Find where the given text appears and provide that cell's center as [x, y] coordinate. 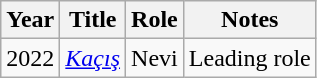
Kaçış [93, 58]
Nevi [155, 58]
Notes [250, 20]
2022 [30, 58]
Role [155, 20]
Title [93, 20]
Leading role [250, 58]
Year [30, 20]
